For the text-containing cell, return its midpoint in [X, Y] coordinate format. 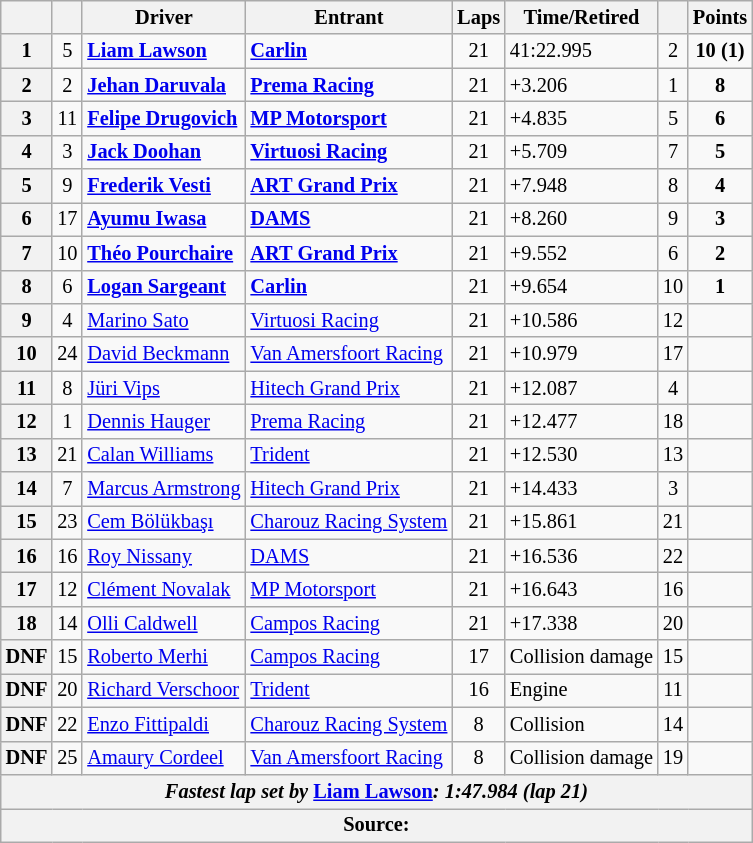
Collision [582, 724]
Enzo Fittipaldi [164, 724]
Jüri Vips [164, 388]
10 (1) [720, 51]
Roberto Merhi [164, 657]
+9.552 [582, 253]
Entrant [350, 17]
Dennis Hauger [164, 421]
Clément Novalak [164, 589]
Olli Caldwell [164, 623]
Felipe Drugovich [164, 118]
Logan Sargeant [164, 287]
Richard Verschoor [164, 690]
Jack Doohan [164, 152]
25 [67, 758]
Source: [376, 825]
Marino Sato [164, 320]
+4.835 [582, 118]
+5.709 [582, 152]
Frederik Vesti [164, 186]
+9.654 [582, 287]
Driver [164, 17]
Engine [582, 690]
David Beckmann [164, 354]
+12.477 [582, 421]
Ayumu Iwasa [164, 219]
Théo Pourchaire [164, 253]
+10.586 [582, 320]
+3.206 [582, 85]
Cem Bölükbaşı [164, 522]
Time/Retired [582, 17]
19 [673, 758]
+7.948 [582, 186]
Marcus Armstrong [164, 489]
Liam Lawson [164, 51]
+16.643 [582, 589]
+12.087 [582, 388]
Amaury Cordeel [164, 758]
Fastest lap set by Liam Lawson: 1:47.984 (lap 21) [376, 791]
Points [720, 17]
+12.530 [582, 455]
+8.260 [582, 219]
Laps [478, 17]
23 [67, 522]
+10.979 [582, 354]
+14.433 [582, 489]
24 [67, 354]
Calan Williams [164, 455]
41:22.995 [582, 51]
Jehan Daruvala [164, 85]
+15.861 [582, 522]
+16.536 [582, 556]
+17.338 [582, 623]
Roy Nissany [164, 556]
